Locate the cell with the specified text and output its (x, y) center coordinate. 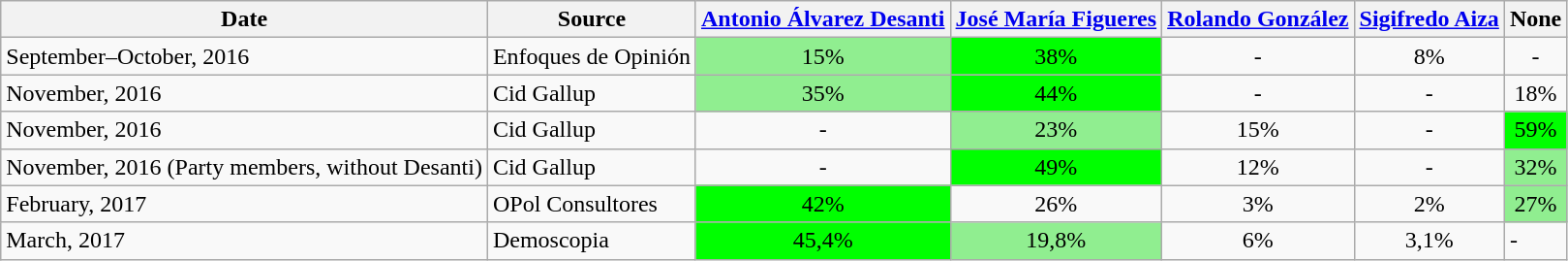
19,8% (1056, 241)
49% (1056, 167)
OPol Consultores (591, 204)
38% (1056, 56)
6% (1258, 241)
Demoscopia (591, 241)
November, 2016 (Party members, without Desanti) (244, 167)
8% (1430, 56)
Rolando González (1258, 19)
32% (1535, 167)
Date (244, 19)
27% (1535, 204)
59% (1535, 130)
2% (1430, 204)
44% (1056, 93)
Antonio Álvarez Desanti (823, 19)
3,1% (1430, 241)
35% (823, 93)
23% (1056, 130)
February, 2017 (244, 204)
Source (591, 19)
26% (1056, 204)
Sigifredo Aiza (1430, 19)
None (1535, 19)
José María Figueres (1056, 19)
12% (1258, 167)
45,4% (823, 241)
March, 2017 (244, 241)
3% (1258, 204)
18% (1535, 93)
Enfoques de Opinión (591, 56)
42% (823, 204)
September–October, 2016 (244, 56)
